Capture the cell that displays the provided text and extract its [X, Y] central coordinate. 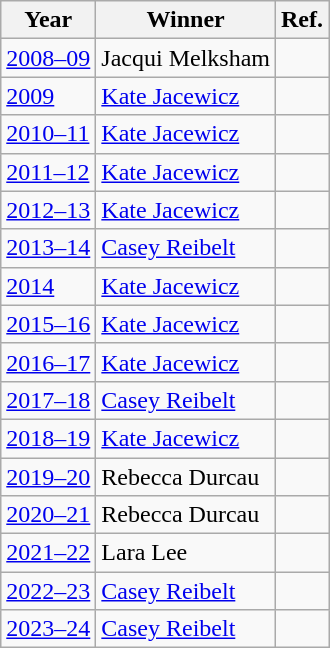
Lara Lee [186, 553]
2017–18 [48, 400]
2014 [48, 286]
2011–12 [48, 172]
2020–21 [48, 515]
2016–17 [48, 362]
Winner [186, 20]
2010–11 [48, 134]
2009 [48, 96]
Ref. [302, 20]
Year [48, 20]
2021–22 [48, 553]
2013–14 [48, 248]
2015–16 [48, 324]
2019–20 [48, 477]
2018–19 [48, 438]
2022–23 [48, 591]
Jacqui Melksham [186, 58]
2023–24 [48, 629]
2012–13 [48, 210]
2008–09 [48, 58]
